Find where the given text appears and provide that cell's center as [X, Y] coordinate. 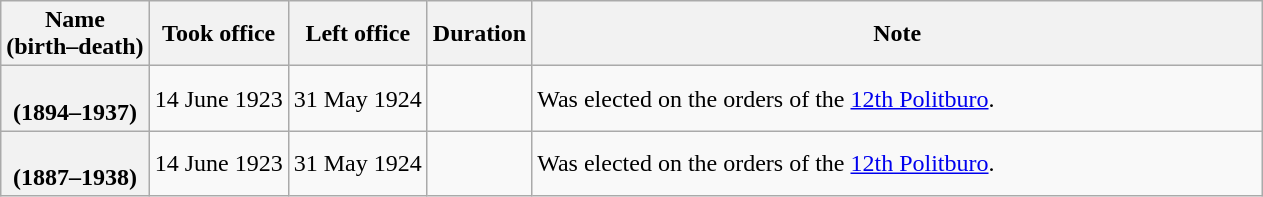
Note [898, 34]
Left office [358, 34]
Name(birth–death) [75, 34]
(1894–1937) [75, 98]
Duration [479, 34]
(1887–1938) [75, 164]
Took office [218, 34]
